Output the (x, y) coordinate of the center of the cell containing the given text.  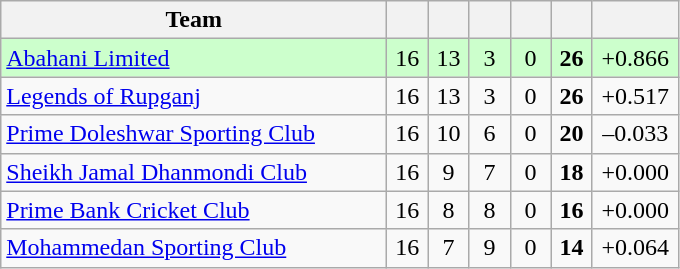
10 (448, 134)
–0.033 (635, 134)
Prime Bank Cricket Club (194, 210)
Abahani Limited (194, 58)
+0.866 (635, 58)
Prime Doleshwar Sporting Club (194, 134)
Mohammedan Sporting Club (194, 248)
+0.064 (635, 248)
+0.517 (635, 96)
6 (490, 134)
Team (194, 20)
Sheikh Jamal Dhanmondi Club (194, 172)
20 (572, 134)
14 (572, 248)
Legends of Rupganj (194, 96)
18 (572, 172)
